Scan for the cell matching the given text and deliver its [x, y] coordinate at center. 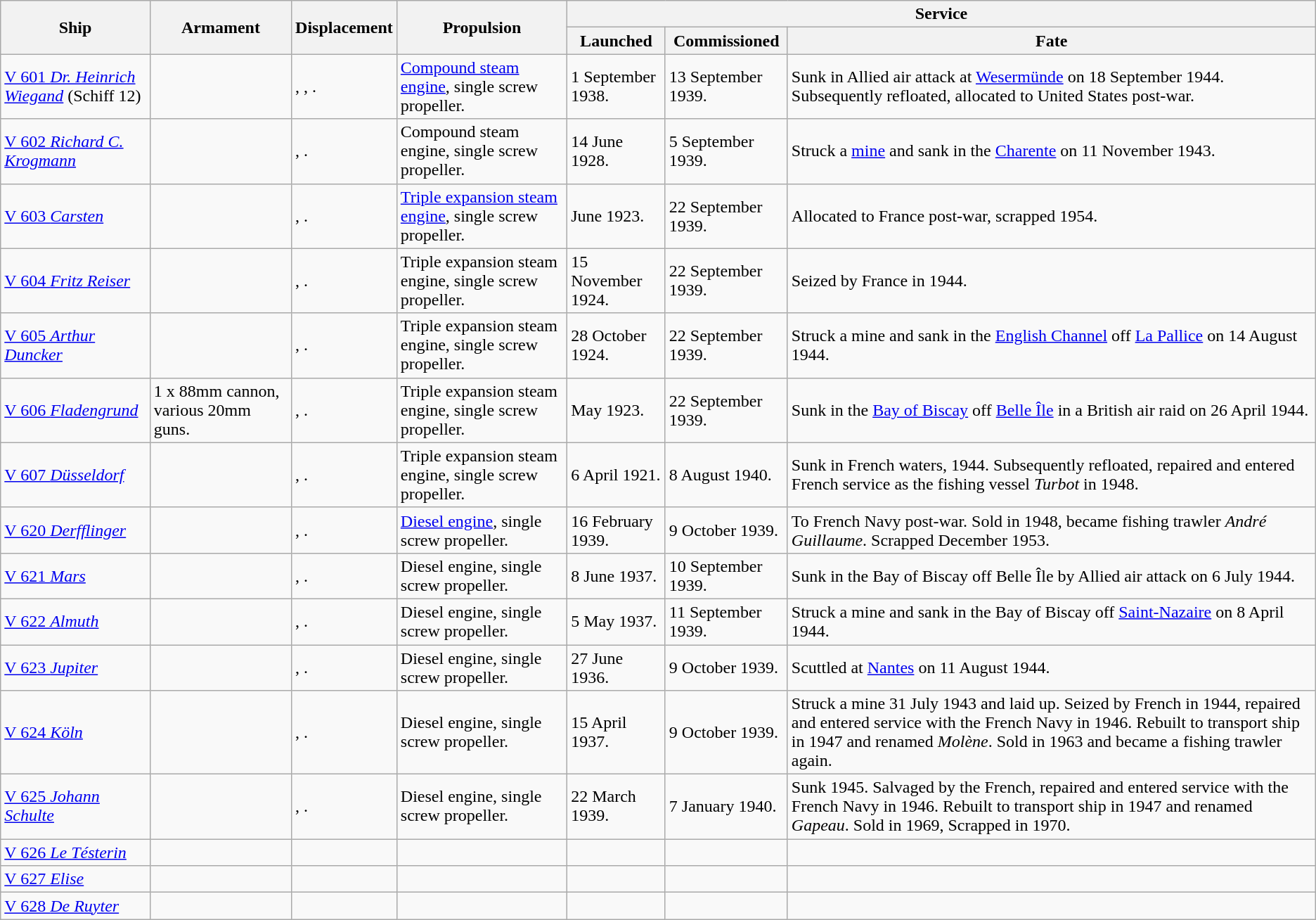
Sunk in French waters, 1944. Subsequently refloated, repaired and entered French service as the fishing vessel Turbot in 1948. [1052, 475]
V 621 Mars [76, 575]
May 1923. [617, 410]
11 September 1939. [726, 622]
V 602 Richard C. Krogmann [76, 151]
14 June 1928. [617, 151]
Scuttled at Nantes on 11 August 1944. [1052, 667]
8 August 1940. [726, 475]
V 626 Le Tésterin [76, 852]
Sunk in Allied air attack at Wesermünde on 18 September 1944. Subsequently refloated, allocated to United States post-war. [1052, 87]
, , . [344, 87]
10 September 1939. [726, 575]
Service [942, 14]
Struck a mine and sank in the English Channel off La Pallice on 14 August 1944. [1052, 345]
13 September 1939. [726, 87]
V 627 Elise [76, 879]
V 623 Jupiter [76, 667]
5 May 1937. [617, 622]
V 605 Arthur Duncker [76, 345]
Commissioned [726, 41]
16 February 1939. [617, 530]
V 624 Köln [76, 733]
June 1923. [617, 216]
Struck a mine and sank in the Charente on 11 November 1943. [1052, 151]
27 June 1936. [617, 667]
15 November 1924. [617, 281]
V 625 Johann Schulte [76, 807]
Displacement [344, 27]
V 606 Fladengrund [76, 410]
7 January 1940. [726, 807]
Allocated to France post-war, scrapped 1954. [1052, 216]
22 March 1939. [617, 807]
15 April 1937. [617, 733]
28 October 1924. [617, 345]
Fate [1052, 41]
V 622 Almuth [76, 622]
V 628 De Ruyter [76, 906]
To French Navy post-war. Sold in 1948, became fishing trawler André Guillaume. Scrapped December 1953. [1052, 530]
Sunk in the Bay of Biscay off Belle Île by Allied air attack on 6 July 1944. [1052, 575]
8 June 1937. [617, 575]
Struck a mine and sank in the Bay of Biscay off Saint-Nazaire on 8 April 1944. [1052, 622]
5 September 1939. [726, 151]
V 601 Dr. Heinrich Wiegand (Schiff 12) [76, 87]
V 603 Carsten [76, 216]
1 September 1938. [617, 87]
Launched [617, 41]
6 April 1921. [617, 475]
V 604 Fritz Reiser [76, 281]
Ship [76, 27]
V 620 Derfflinger [76, 530]
Seized by France in 1944. [1052, 281]
V 607 Düsseldorf [76, 475]
1 x 88mm cannon, various 20mm guns. [221, 410]
Propulsion [482, 27]
Sunk in the Bay of Biscay off Belle Île in a British air raid on 26 April 1944. [1052, 410]
Armament [221, 27]
